Scan for the cell matching the given text and deliver its [x, y] coordinate at center. 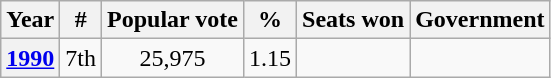
1990 [30, 58]
Government [480, 20]
% [270, 20]
7th [81, 58]
Popular vote [173, 20]
Year [30, 20]
1.15 [270, 58]
# [81, 20]
Seats won [354, 20]
25,975 [173, 58]
